From the cell containing the given text, extract its center point as (x, y) coordinate. 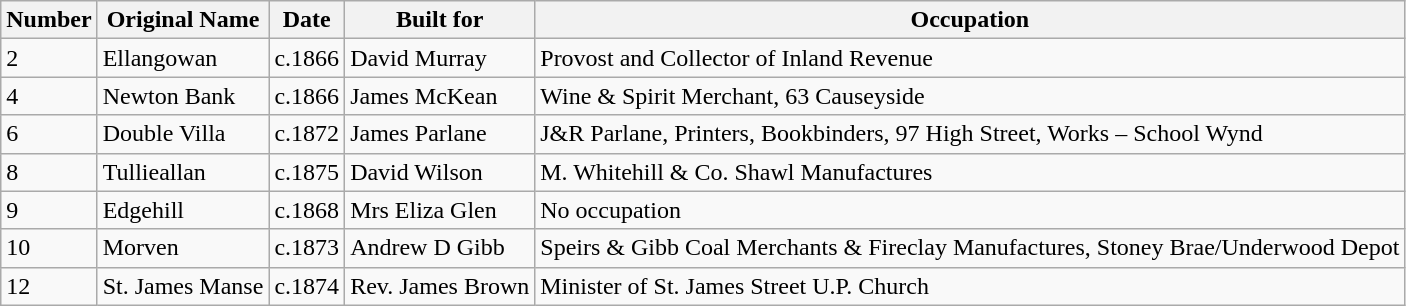
Rev. James Brown (440, 286)
c.1875 (307, 172)
9 (49, 210)
James Parlane (440, 134)
Number (49, 20)
Edgehill (183, 210)
J&R Parlane, Printers, Bookbinders, 97 High Street, Works – School Wynd (970, 134)
Double Villa (183, 134)
4 (49, 96)
Tullieallan (183, 172)
Wine & Spirit Merchant, 63 Causeyside (970, 96)
10 (49, 248)
Newton Bank (183, 96)
Minister of St. James Street U.P. Church (970, 286)
c.1868 (307, 210)
Speirs & Gibb Coal Merchants & Fireclay Manufactures, Stoney Brae/Underwood Depot (970, 248)
c.1872 (307, 134)
David Wilson (440, 172)
St. James Manse (183, 286)
Original Name (183, 20)
12 (49, 286)
Ellangowan (183, 58)
David Murray (440, 58)
Occupation (970, 20)
No occupation (970, 210)
Morven (183, 248)
Built for (440, 20)
2 (49, 58)
M. Whitehill & Co. Shawl Manufactures (970, 172)
6 (49, 134)
c.1874 (307, 286)
James McKean (440, 96)
Date (307, 20)
Mrs Eliza Glen (440, 210)
c.1873 (307, 248)
Provost and Collector of Inland Revenue (970, 58)
Andrew D Gibb (440, 248)
8 (49, 172)
